Scan for the cell matching the given text and deliver its [X, Y] coordinate at center. 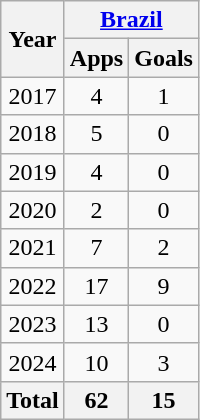
2019 [33, 172]
17 [96, 286]
Total [33, 400]
Apps [96, 58]
2024 [33, 362]
Year [33, 39]
2021 [33, 248]
62 [96, 400]
Brazil [131, 20]
2022 [33, 286]
9 [164, 286]
Goals [164, 58]
10 [96, 362]
3 [164, 362]
1 [164, 96]
2023 [33, 324]
13 [96, 324]
2020 [33, 210]
7 [96, 248]
5 [96, 134]
2017 [33, 96]
2018 [33, 134]
15 [164, 400]
